Detect which cell encompasses the target text, then output its [x, y] center coordinate. 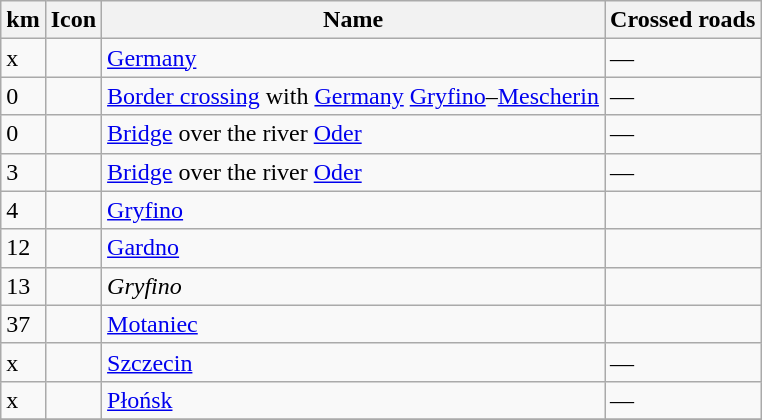
km [23, 20]
Szczecin [354, 362]
Płońsk [354, 400]
Name [354, 20]
13 [23, 286]
Motaniec [354, 324]
Border crossing with Germany Gryfino–Mescherin [354, 96]
Gardno [354, 248]
12 [23, 248]
4 [23, 210]
3 [23, 172]
37 [23, 324]
Germany [354, 58]
Crossed roads [683, 20]
Icon [73, 20]
